Capture the cell that displays the provided text and extract its [X, Y] central coordinate. 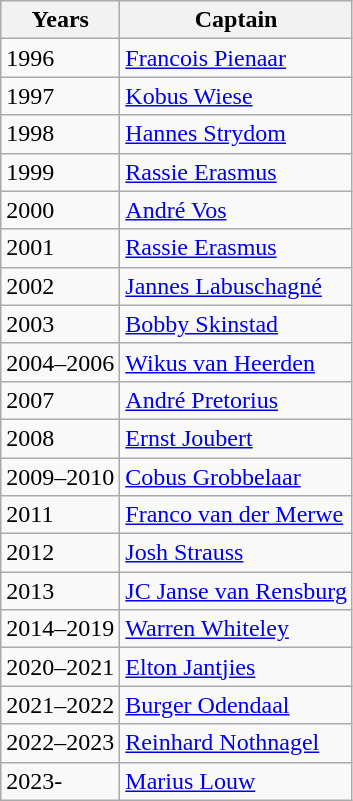
Josh Strauss [236, 553]
Francois Pienaar [236, 58]
Wikus van Heerden [236, 362]
2008 [60, 438]
Elton Jantjies [236, 667]
2021–2022 [60, 705]
1996 [60, 58]
2002 [60, 286]
Warren Whiteley [236, 629]
1997 [60, 96]
Captain [236, 20]
2000 [60, 210]
Cobus Grobbelaar [236, 477]
2007 [60, 400]
Years [60, 20]
2014–2019 [60, 629]
2013 [60, 591]
2009–2010 [60, 477]
André Pretorius [236, 400]
Reinhard Nothnagel [236, 743]
2022–2023 [60, 743]
Kobus Wiese [236, 96]
1999 [60, 172]
Hannes Strydom [236, 134]
Jannes Labuschagné [236, 286]
1998 [60, 134]
2023- [60, 781]
Bobby Skinstad [236, 324]
2020–2021 [60, 667]
Marius Louw [236, 781]
André Vos [236, 210]
Franco van der Merwe [236, 515]
Burger Odendaal [236, 705]
2001 [60, 248]
JC Janse van Rensburg [236, 591]
2012 [60, 553]
2003 [60, 324]
2011 [60, 515]
2004–2006 [60, 362]
Ernst Joubert [236, 438]
